Detect which cell encompasses the target text, then output its (x, y) center coordinate. 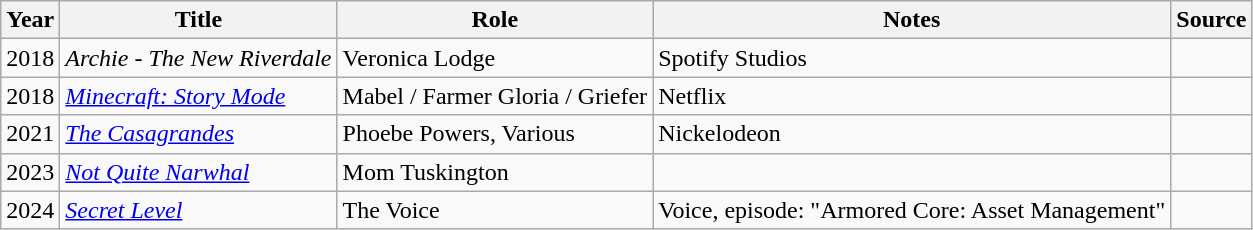
2021 (30, 134)
Veronica Lodge (495, 58)
Netflix (912, 96)
Role (495, 20)
Notes (912, 20)
Minecraft: Story Mode (198, 96)
The Casagrandes (198, 134)
Archie - The New Riverdale (198, 58)
Source (1212, 20)
Voice, episode: "Armored Core: Asset Management" (912, 210)
The Voice (495, 210)
Not Quite Narwhal (198, 172)
Spotify Studios (912, 58)
Year (30, 20)
Mom Tuskington (495, 172)
Secret Level (198, 210)
Nickelodeon (912, 134)
2024 (30, 210)
Title (198, 20)
Mabel / Farmer Gloria / Griefer (495, 96)
Phoebe Powers, Various (495, 134)
2023 (30, 172)
